Locate the cell with the specified text and output its [X, Y] center coordinate. 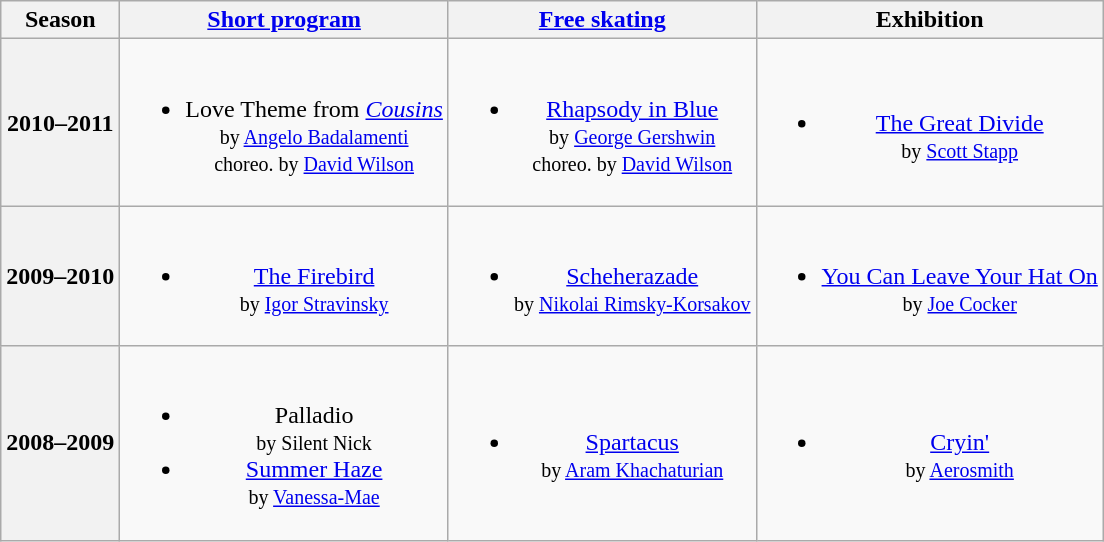
Spartacus by Aram Khachaturian [602, 443]
Short program [284, 20]
Cryin' by Aerosmith [930, 443]
Scheherazade by Nikolai Rimsky-Korsakov [602, 276]
You Can Leave Your Hat On by Joe Cocker [930, 276]
Palladio by Silent Nick Summer Haze by Vanessa-Mae [284, 443]
The Firebird by Igor Stravinsky [284, 276]
2009–2010 [60, 276]
Love Theme from Cousins by Angelo Badalamenti choreo. by David Wilson [284, 122]
2008–2009 [60, 443]
Exhibition [930, 20]
Rhapsody in Blue by George Gershwin choreo. by David Wilson [602, 122]
Free skating [602, 20]
The Great Divide by Scott Stapp [930, 122]
Season [60, 20]
2010–2011 [60, 122]
